From the cell containing the given text, extract its center point as [x, y] coordinate. 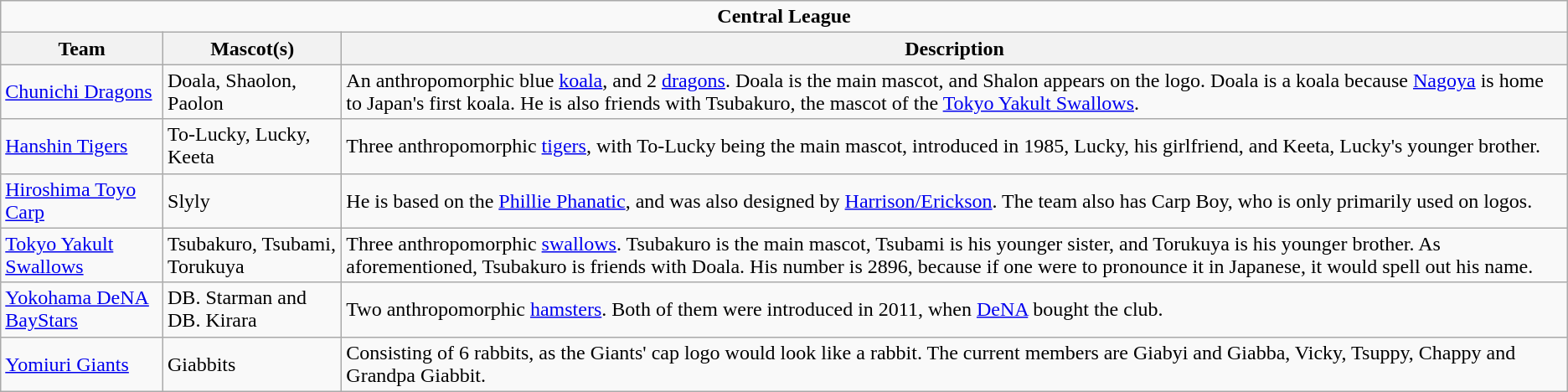
Slyly [253, 201]
Giabbits [253, 364]
Team [82, 49]
He is based on the Phillie Phanatic, and was also designed by Harrison/Erickson. The team also has Carp Boy, who is only primarily used on logos. [955, 201]
Three anthropomorphic tigers, with To-Lucky being the main mascot, introduced in 1985, Lucky, his girlfriend, and Keeta, Lucky's younger brother. [955, 146]
DB. Starman and DB. Kirara [253, 310]
Chunichi Dragons [82, 92]
Mascot(s) [253, 49]
Tsubakuro, Tsubami, Torukuya [253, 255]
Description [955, 49]
Two anthropomorphic hamsters. Both of them were introduced in 2011, when DeNA bought the club. [955, 310]
To-Lucky, Lucky, Keeta [253, 146]
Hiroshima Toyo Carp [82, 201]
Yokohama DeNA BayStars [82, 310]
Hanshin Tigers [82, 146]
Doala, Shaolon, Paolon [253, 92]
Yomiuri Giants [82, 364]
Tokyo Yakult Swallows [82, 255]
Central League [784, 17]
